Locate the cell with the specified text and output its (x, y) center coordinate. 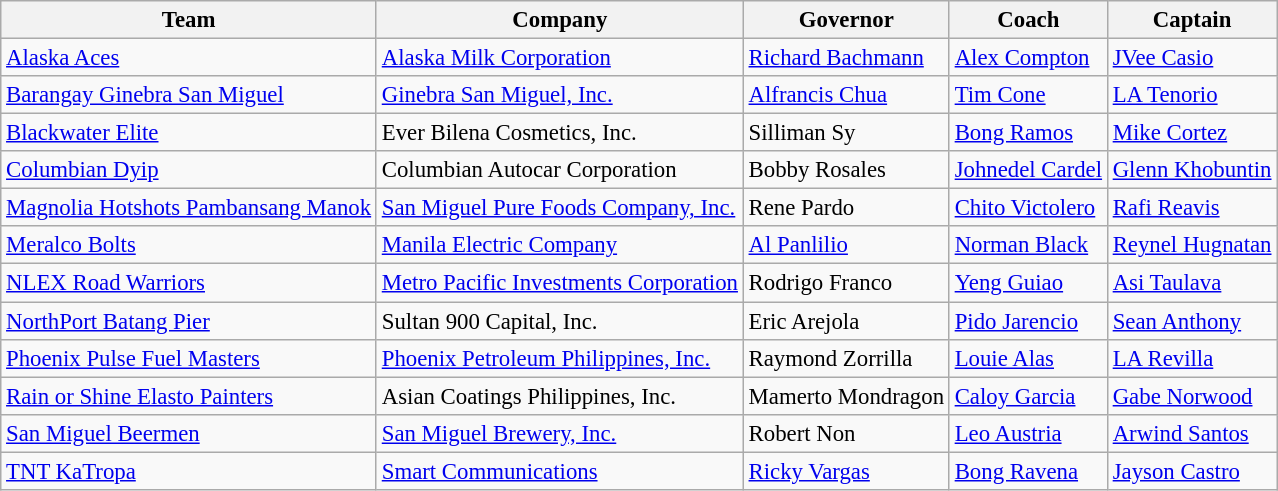
Caloy Garcia (1028, 396)
Bobby Rosales (846, 170)
Smart Communications (560, 471)
Magnolia Hotshots Pambansang Manok (189, 208)
Barangay Ginebra San Miguel (189, 95)
San Miguel Brewery, Inc. (560, 433)
Gabe Norwood (1192, 396)
Company (560, 20)
Louie Alas (1028, 358)
Governor (846, 20)
Phoenix Pulse Fuel Masters (189, 358)
Mamerto Mondragon (846, 396)
Chito Victolero (1028, 208)
Alaska Milk Corporation (560, 58)
Bong Ramos (1028, 133)
NorthPort Batang Pier (189, 321)
San Miguel Beermen (189, 433)
Ever Bilena Cosmetics, Inc. (560, 133)
Blackwater Elite (189, 133)
Asian Coatings Philippines, Inc. (560, 396)
Sean Anthony (1192, 321)
JVee Casio (1192, 58)
NLEX Road Warriors (189, 283)
Robert Non (846, 433)
Alex Compton (1028, 58)
Al Panlilio (846, 245)
Silliman Sy (846, 133)
Tim Cone (1028, 95)
Bong Ravena (1028, 471)
LA Revilla (1192, 358)
Columbian Autocar Corporation (560, 170)
Ricky Vargas (846, 471)
Sultan 900 Capital, Inc. (560, 321)
Norman Black (1028, 245)
Leo Austria (1028, 433)
Asi Taulava (1192, 283)
TNT KaTropa (189, 471)
Johnedel Cardel (1028, 170)
Rafi Reavis (1192, 208)
Manila Electric Company (560, 245)
Coach (1028, 20)
Reynel Hugnatan (1192, 245)
Alaska Aces (189, 58)
Eric Arejola (846, 321)
LA Tenorio (1192, 95)
Jayson Castro (1192, 471)
Team (189, 20)
Pido Jarencio (1028, 321)
Phoenix Petroleum Philippines, Inc. (560, 358)
Arwind Santos (1192, 433)
Rene Pardo (846, 208)
Rain or Shine Elasto Painters (189, 396)
Alfrancis Chua (846, 95)
Captain (1192, 20)
Glenn Khobuntin (1192, 170)
San Miguel Pure Foods Company, Inc. (560, 208)
Rodrigo Franco (846, 283)
Columbian Dyip (189, 170)
Mike Cortez (1192, 133)
Ginebra San Miguel, Inc. (560, 95)
Meralco Bolts (189, 245)
Raymond Zorrilla (846, 358)
Yeng Guiao (1028, 283)
Richard Bachmann (846, 58)
Metro Pacific Investments Corporation (560, 283)
